Determine the [x, y] coordinate at the center of the cell enclosing the given text.  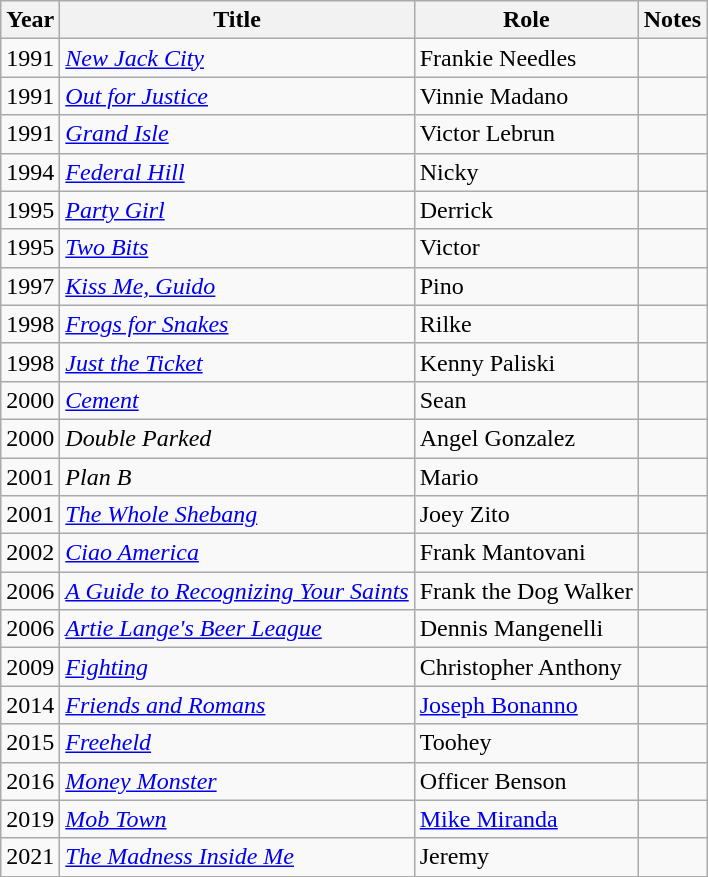
Officer Benson [526, 781]
Victor Lebrun [526, 134]
Federal Hill [237, 172]
Christopher Anthony [526, 667]
1997 [30, 286]
Role [526, 20]
Rilke [526, 324]
Grand Isle [237, 134]
Cement [237, 400]
2009 [30, 667]
The Whole Shebang [237, 515]
2016 [30, 781]
Joey Zito [526, 515]
1994 [30, 172]
2021 [30, 857]
Plan B [237, 477]
A Guide to Recognizing Your Saints [237, 591]
Title [237, 20]
Frankie Needles [526, 58]
2014 [30, 705]
Dennis Mangenelli [526, 629]
New Jack City [237, 58]
Derrick [526, 210]
Kenny Paliski [526, 362]
Vinnie Madano [526, 96]
Money Monster [237, 781]
The Madness Inside Me [237, 857]
Sean [526, 400]
Joseph Bonanno [526, 705]
Frank the Dog Walker [526, 591]
Victor [526, 248]
Mob Town [237, 819]
Jeremy [526, 857]
Notes [672, 20]
Frank Mantovani [526, 553]
Out for Justice [237, 96]
Just the Ticket [237, 362]
Frogs for Snakes [237, 324]
Freeheld [237, 743]
Party Girl [237, 210]
Toohey [526, 743]
Mike Miranda [526, 819]
Two Bits [237, 248]
Kiss Me, Guido [237, 286]
2019 [30, 819]
2002 [30, 553]
Fighting [237, 667]
2015 [30, 743]
Friends and Romans [237, 705]
Double Parked [237, 438]
Angel Gonzalez [526, 438]
Artie Lange's Beer League [237, 629]
Ciao America [237, 553]
Nicky [526, 172]
Pino [526, 286]
Year [30, 20]
Mario [526, 477]
